Identify which cell holds the provided text, then report its (x, y) central coordinate. 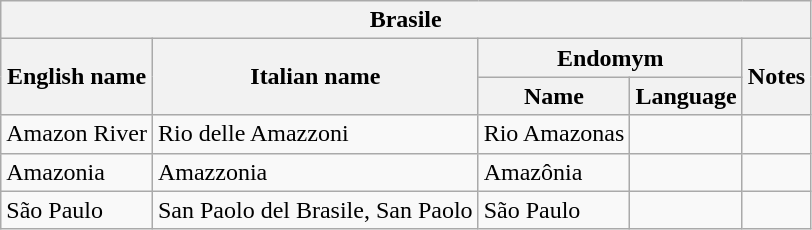
Amazonia (77, 172)
Notes (776, 77)
Rio Amazonas (554, 134)
Amazzonia (315, 172)
Amazon River (77, 134)
Brasile (406, 20)
San Paolo del Brasile, San Paolo (315, 210)
English name (77, 77)
Language (686, 96)
Name (554, 96)
Endomym (610, 58)
Italian name (315, 77)
Rio delle Amazzoni (315, 134)
Amazônia (554, 172)
